Detect which cell encompasses the target text, then output its (X, Y) center coordinate. 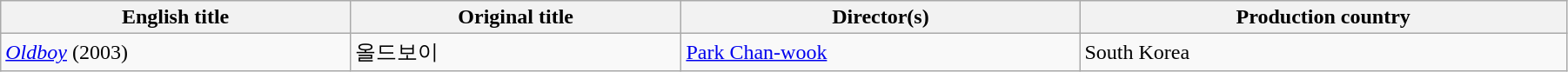
Production country (1323, 17)
Director(s) (881, 17)
South Korea (1323, 52)
Oldboy (2003) (176, 52)
Original title (515, 17)
English title (176, 17)
올드보이 (515, 52)
Park Chan-wook (881, 52)
